Identify which cell holds the provided text, then report its (X, Y) central coordinate. 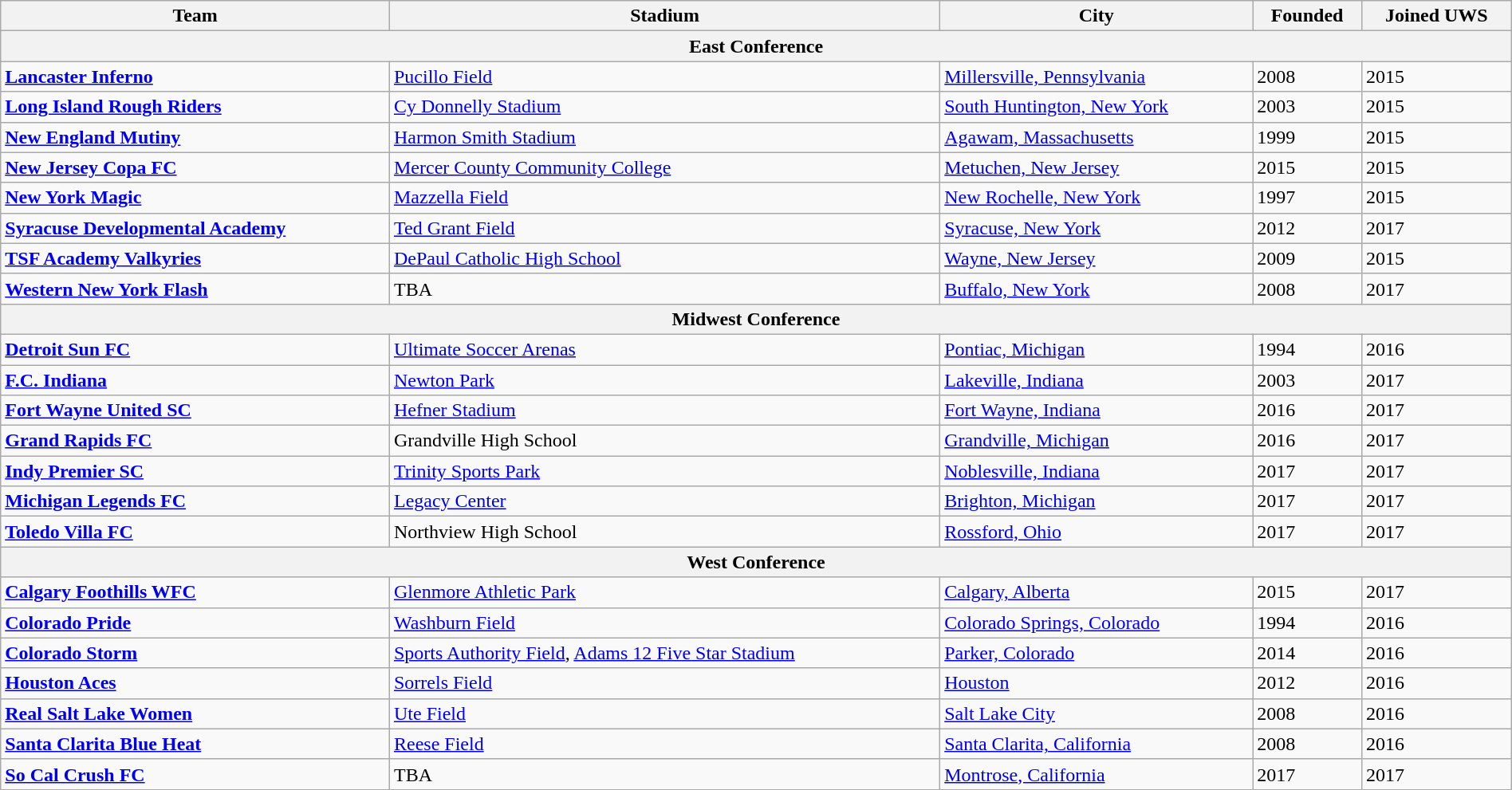
Grandville, Michigan (1097, 441)
Santa Clarita Blue Heat (195, 744)
Houston Aces (195, 683)
West Conference (756, 562)
1999 (1308, 137)
Calgary Foothills WFC (195, 592)
Stadium (664, 16)
Ute Field (664, 713)
Fort Wayne, Indiana (1097, 411)
Detroit Sun FC (195, 349)
Syracuse Developmental Academy (195, 228)
Cy Donnelly Stadium (664, 107)
Joined UWS (1436, 16)
Indy Premier SC (195, 471)
Buffalo, New York (1097, 289)
Founded (1308, 16)
Newton Park (664, 380)
Colorado Storm (195, 653)
1997 (1308, 198)
Midwest Conference (756, 319)
Reese Field (664, 744)
Colorado Pride (195, 623)
Team (195, 16)
New England Mutiny (195, 137)
Long Island Rough Riders (195, 107)
Salt Lake City (1097, 713)
Syracuse, New York (1097, 228)
F.C. Indiana (195, 380)
Glenmore Athletic Park (664, 592)
East Conference (756, 46)
Lakeville, Indiana (1097, 380)
Noblesville, Indiana (1097, 471)
Mazzella Field (664, 198)
Grand Rapids FC (195, 441)
Harmon Smith Stadium (664, 137)
Ted Grant Field (664, 228)
Houston (1097, 683)
Western New York Flash (195, 289)
Millersville, Pennsylvania (1097, 77)
Legacy Center (664, 501)
New York Magic (195, 198)
Colorado Springs, Colorado (1097, 623)
Sorrels Field (664, 683)
Lancaster Inferno (195, 77)
Sports Authority Field, Adams 12 Five Star Stadium (664, 653)
TSF Academy Valkyries (195, 258)
New Rochelle, New York (1097, 198)
2009 (1308, 258)
Ultimate Soccer Arenas (664, 349)
Agawam, Massachusetts (1097, 137)
Grandville High School (664, 441)
Hefner Stadium (664, 411)
Mercer County Community College (664, 167)
Brighton, Michigan (1097, 501)
Washburn Field (664, 623)
Pucillo Field (664, 77)
2014 (1308, 653)
Parker, Colorado (1097, 653)
Trinity Sports Park (664, 471)
Metuchen, New Jersey (1097, 167)
South Huntington, New York (1097, 107)
Santa Clarita, California (1097, 744)
Montrose, California (1097, 774)
Fort Wayne United SC (195, 411)
Pontiac, Michigan (1097, 349)
Real Salt Lake Women (195, 713)
So Cal Crush FC (195, 774)
City (1097, 16)
Michigan Legends FC (195, 501)
Northview High School (664, 532)
New Jersey Copa FC (195, 167)
Calgary, Alberta (1097, 592)
Toledo Villa FC (195, 532)
Rossford, Ohio (1097, 532)
Wayne, New Jersey (1097, 258)
DePaul Catholic High School (664, 258)
